Output the (X, Y) coordinate of the center of the cell containing the given text.  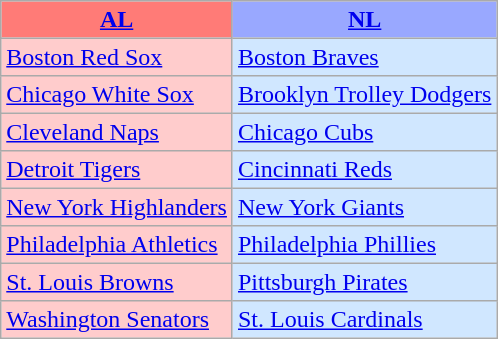
Boston Red Sox (117, 56)
Cleveland Naps (117, 132)
New York Giants (364, 206)
Detroit Tigers (117, 170)
Chicago White Sox (117, 94)
Brooklyn Trolley Dodgers (364, 94)
Boston Braves (364, 56)
Philadelphia Phillies (364, 244)
Cincinnati Reds (364, 170)
St. Louis Cardinals (364, 318)
Chicago Cubs (364, 132)
Washington Senators (117, 318)
AL (117, 20)
Pittsburgh Pirates (364, 282)
St. Louis Browns (117, 282)
Philadelphia Athletics (117, 244)
NL (364, 20)
New York Highlanders (117, 206)
